From the cell containing the given text, extract its center point as (X, Y) coordinate. 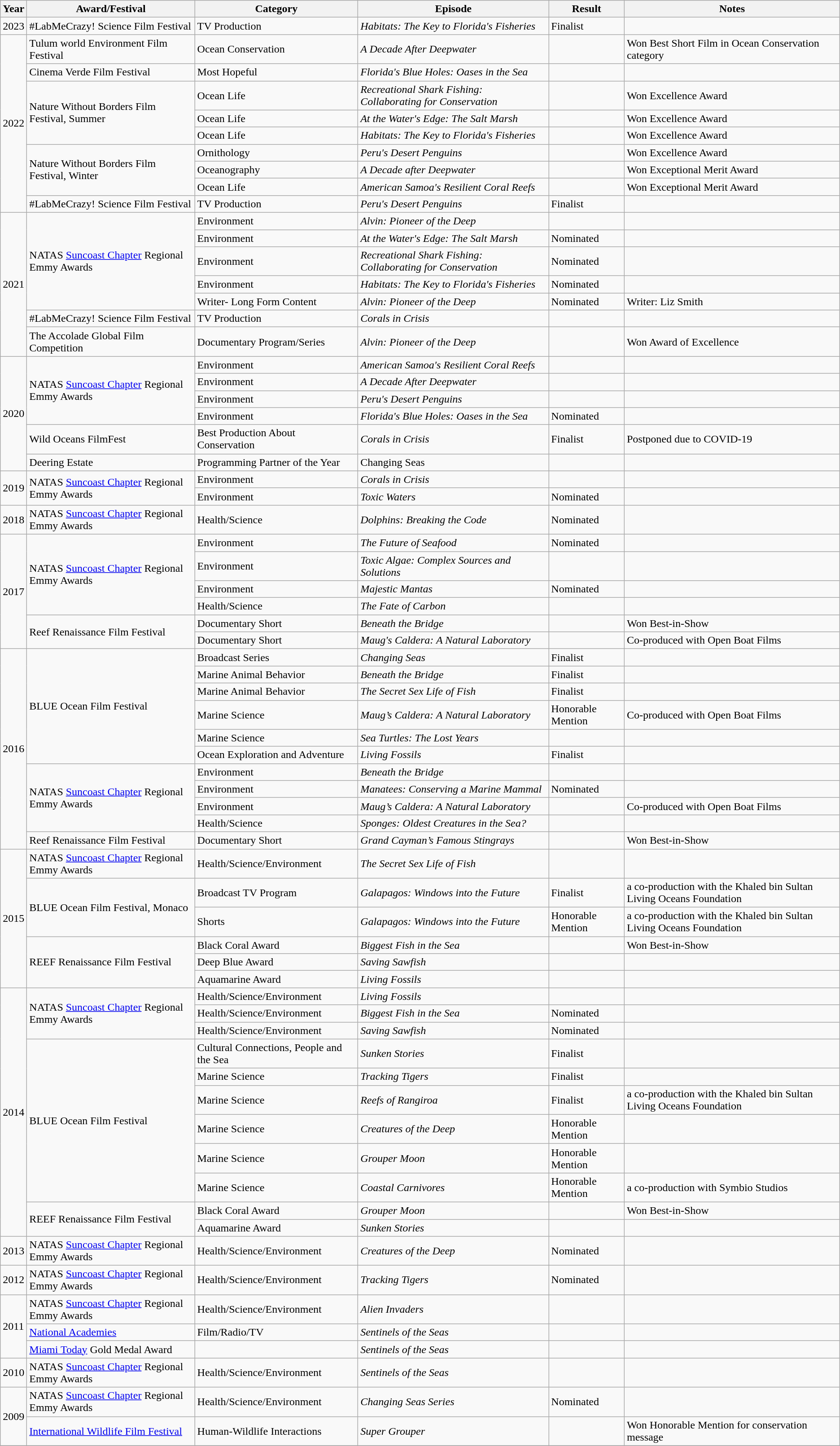
Ocean Exploration and Adventure (276, 755)
Award/Festival (111, 9)
Shorts (276, 922)
The Accolade Global Film Competition (111, 342)
BLUE Ocean Film Festival, Monaco (111, 907)
2012 (13, 1280)
2013 (13, 1251)
Ornithology (276, 153)
Alien Invaders (453, 1310)
Maug's Caldera: A Natural Laboratory (453, 640)
a co-production with Symbio Studios (732, 1187)
Writer- Long Form Content (276, 302)
Best Production About Conservation (276, 439)
The Fate of Carbon (453, 606)
Film/Radio/TV (276, 1332)
Postponed due to COVID-19 (732, 439)
2009 (13, 1416)
Writer: Liz Smith (732, 302)
2021 (13, 284)
Sea Turtles: The Lost Years (453, 738)
Manatees: Conserving a Marine Mammal (453, 789)
Reefs of Rangiroa (453, 1100)
Coastal Carnivores (453, 1187)
Category (276, 9)
2018 (13, 520)
Human-Wildlife Interactions (276, 1431)
Toxic Waters (453, 496)
2015 (13, 918)
Tulum world Environment Film Festival (111, 49)
Changing Seas Series (453, 1402)
Episode (453, 9)
Won Honorable Mention for conservation message (732, 1431)
Won Award of Excellence (732, 342)
2019 (13, 488)
Oceanography (276, 170)
Grand Cayman’s Famous Stingrays (453, 840)
Dolphins: Breaking the Code (453, 520)
2010 (13, 1372)
2020 (13, 414)
Sponges: Oldest Creatures in the Sea? (453, 823)
2014 (13, 1112)
Nature Without Borders Film Festival, Winter (111, 170)
Won Best Short Film in Ocean Conservation category (732, 49)
Cultural Connections, People and the Sea (276, 1054)
Broadcast Series (276, 657)
National Academies (111, 1332)
Programming Partner of the Year (276, 462)
2023 (13, 26)
Wild Oceans FilmFest (111, 439)
Broadcast TV Program (276, 893)
Cinema Verde Film Festival (111, 72)
A Decade after Deepwater (453, 170)
Toxic Algae: Complex Sources and Solutions (453, 565)
Ocean Conservation (276, 49)
2017 (13, 592)
Year (13, 9)
Most Hopeful (276, 72)
International Wildlife Film Festival (111, 1431)
Nature Without Borders Film Festival, Summer (111, 112)
Majestic Mantas (453, 589)
Documentary Program/Series (276, 342)
2011 (13, 1327)
Notes (732, 9)
Deering Estate (111, 462)
Super Grouper (453, 1431)
The Future of Seafood (453, 543)
2022 (13, 124)
Result (587, 9)
Deep Blue Award (276, 962)
Miami Today Gold Medal Award (111, 1350)
2016 (13, 749)
